Search for the cell housing the specified text and yield its (X, Y) center coordinate. 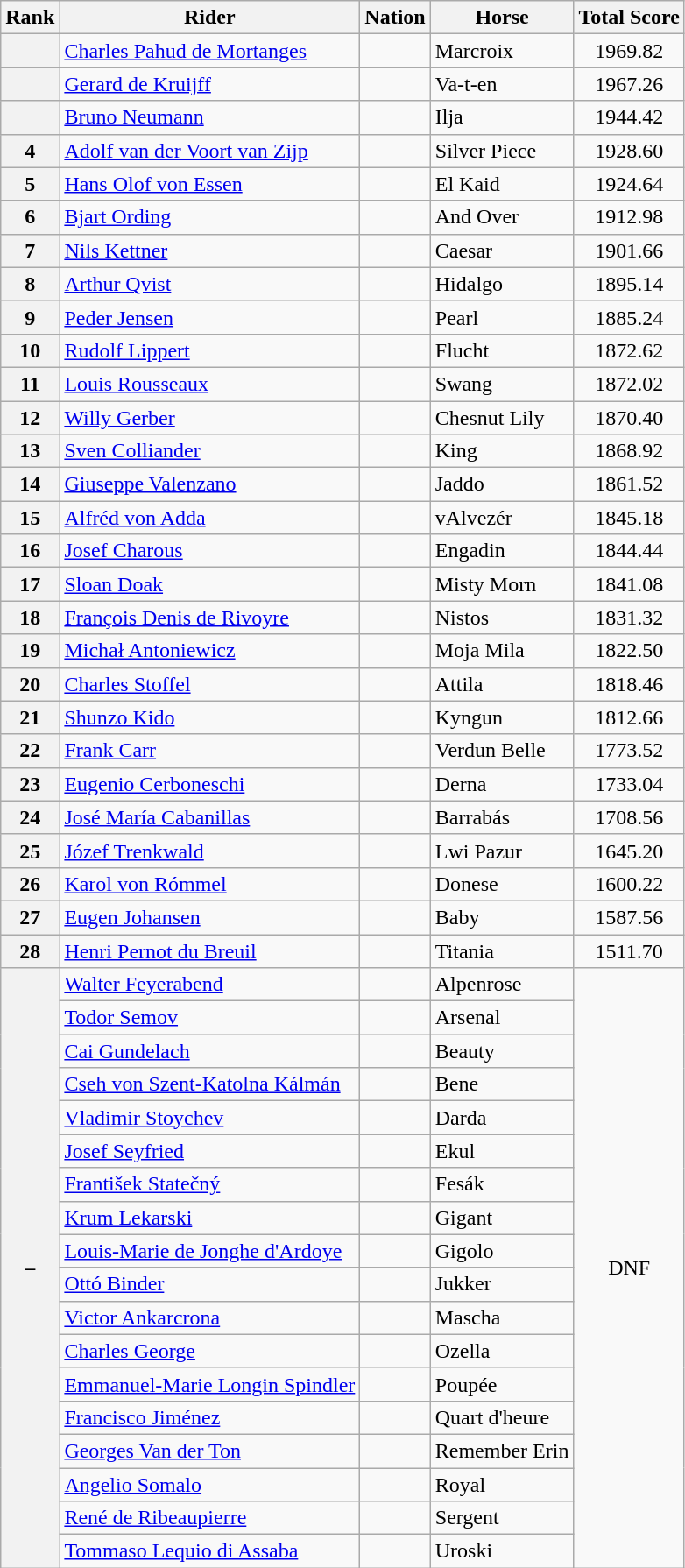
1870.40 (629, 418)
23 (30, 784)
Francisco Jiménez (210, 1417)
Charles George (210, 1351)
Bene (502, 1084)
Nils Kettner (210, 251)
Cseh von Szent-Katolna Kálmán (210, 1084)
1924.64 (629, 184)
Ozella (502, 1351)
Silver Piece (502, 151)
Va-t-en (502, 84)
King (502, 451)
Beauty (502, 1051)
Krum Lekarski (210, 1218)
21 (30, 717)
Caesar (502, 251)
Pearl (502, 317)
Fesák (502, 1184)
Shunzo Kido (210, 717)
Chesnut Lily (502, 418)
Sergent (502, 1518)
Louis-Marie de Jonghe d'Ardoye (210, 1251)
Gigant (502, 1218)
Tommaso Lequio di Assaba (210, 1551)
Josef Charous (210, 551)
20 (30, 684)
Mascha (502, 1317)
František Statečný (210, 1184)
Moja Mila (502, 651)
Ilja (502, 117)
Bruno Neumann (210, 117)
Josef Seyfried (210, 1151)
22 (30, 751)
Attila (502, 684)
24 (30, 817)
1895.14 (629, 284)
Darda (502, 1118)
Gigolo (502, 1251)
Georges Van der Ton (210, 1451)
1928.60 (629, 151)
26 (30, 884)
6 (30, 217)
Derna (502, 784)
Arthur Qvist (210, 284)
Quart d'heure (502, 1417)
15 (30, 518)
1773.52 (629, 751)
Victor Ankarcrona (210, 1317)
1511.70 (629, 950)
Barrabás (502, 817)
1901.66 (629, 251)
1872.02 (629, 384)
Cai Gundelach (210, 1051)
13 (30, 451)
1845.18 (629, 518)
Jukker (502, 1284)
11 (30, 384)
Titania (502, 950)
Misty Morn (502, 584)
9 (30, 317)
1861.52 (629, 484)
René de Ribeaupierre (210, 1518)
1831.32 (629, 618)
10 (30, 350)
François Denis de Rivoyre (210, 618)
12 (30, 418)
4 (30, 151)
Charles Stoffel (210, 684)
Remember Erin (502, 1451)
1841.08 (629, 584)
Todor Semov (210, 1018)
And Over (502, 217)
1912.98 (629, 217)
El Kaid (502, 184)
1600.22 (629, 884)
Engadin (502, 551)
1822.50 (629, 651)
– (30, 1268)
7 (30, 251)
1868.92 (629, 451)
Horse (502, 18)
Adolf van der Voort van Zijp (210, 151)
Verdun Belle (502, 751)
Lwi Pazur (502, 851)
Peder Jensen (210, 317)
1944.42 (629, 117)
1872.62 (629, 350)
José María Cabanillas (210, 817)
Swang (502, 384)
Eugenio Cerboneschi (210, 784)
25 (30, 851)
Charles Pahud de Mortanges (210, 51)
DNF (629, 1268)
14 (30, 484)
Rudolf Lippert (210, 350)
Total Score (629, 18)
Baby (502, 917)
Frank Carr (210, 751)
Donese (502, 884)
Louis Rousseaux (210, 384)
Giuseppe Valenzano (210, 484)
1818.46 (629, 684)
Alfréd von Adda (210, 518)
Sven Colliander (210, 451)
1733.04 (629, 784)
1967.26 (629, 84)
1885.24 (629, 317)
1587.56 (629, 917)
Nistos (502, 618)
Karol von Rómmel (210, 884)
27 (30, 917)
16 (30, 551)
Ekul (502, 1151)
28 (30, 950)
Sloan Doak (210, 584)
Jaddo (502, 484)
Eugen Johansen (210, 917)
Bjart Ording (210, 217)
5 (30, 184)
Gerard de Kruijff (210, 84)
1812.66 (629, 717)
Józef Trenkwald (210, 851)
vAlvezér (502, 518)
Flucht (502, 350)
1844.44 (629, 551)
Willy Gerber (210, 418)
Hans Olof von Essen (210, 184)
Royal (502, 1485)
1969.82 (629, 51)
Michał Antoniewicz (210, 651)
18 (30, 618)
Poupée (502, 1384)
Hidalgo (502, 284)
Arsenal (502, 1018)
1645.20 (629, 851)
Henri Pernot du Breuil (210, 950)
Nation (395, 18)
Emmanuel-Marie Longin Spindler (210, 1384)
8 (30, 284)
Kyngun (502, 717)
Walter Feyerabend (210, 985)
Uroski (502, 1551)
Vladimir Stoychev (210, 1118)
19 (30, 651)
17 (30, 584)
Alpenrose (502, 985)
Ottó Binder (210, 1284)
Marcroix (502, 51)
1708.56 (629, 817)
Rider (210, 18)
Angelio Somalo (210, 1485)
Rank (30, 18)
